Pinpoint the cell where the given text exists, returning its (x, y) midpoint coordinate. 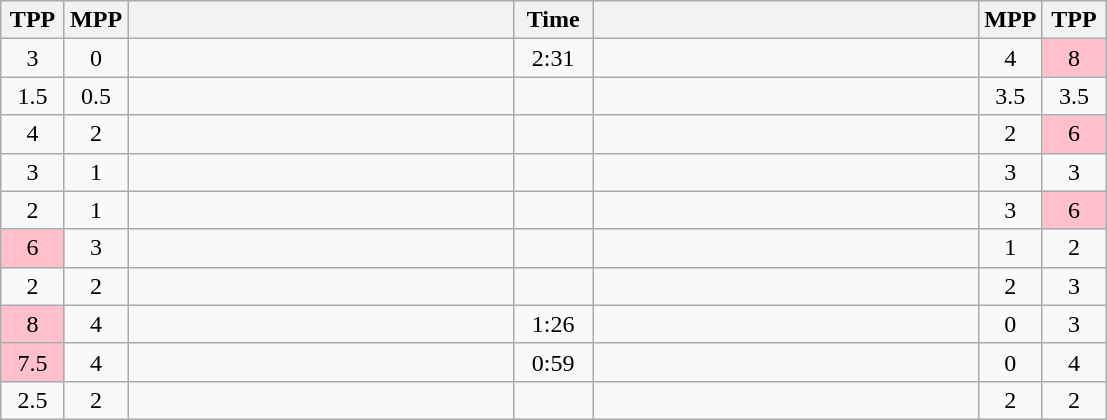
7.5 (33, 362)
Time (554, 20)
0:59 (554, 362)
0.5 (96, 96)
2:31 (554, 58)
1:26 (554, 324)
2.5 (33, 400)
1.5 (33, 96)
